Extract the [x, y] coordinate from the center of the cell holding the provided text.  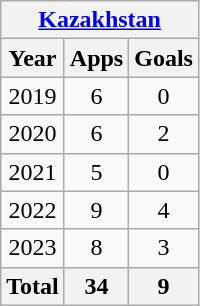
Total [33, 286]
Year [33, 58]
2021 [33, 172]
34 [96, 286]
2020 [33, 134]
2 [164, 134]
2022 [33, 210]
2023 [33, 248]
2019 [33, 96]
3 [164, 248]
4 [164, 210]
Goals [164, 58]
5 [96, 172]
Kazakhstan [100, 20]
Apps [96, 58]
8 [96, 248]
